Capture the cell that displays the provided text and extract its [X, Y] central coordinate. 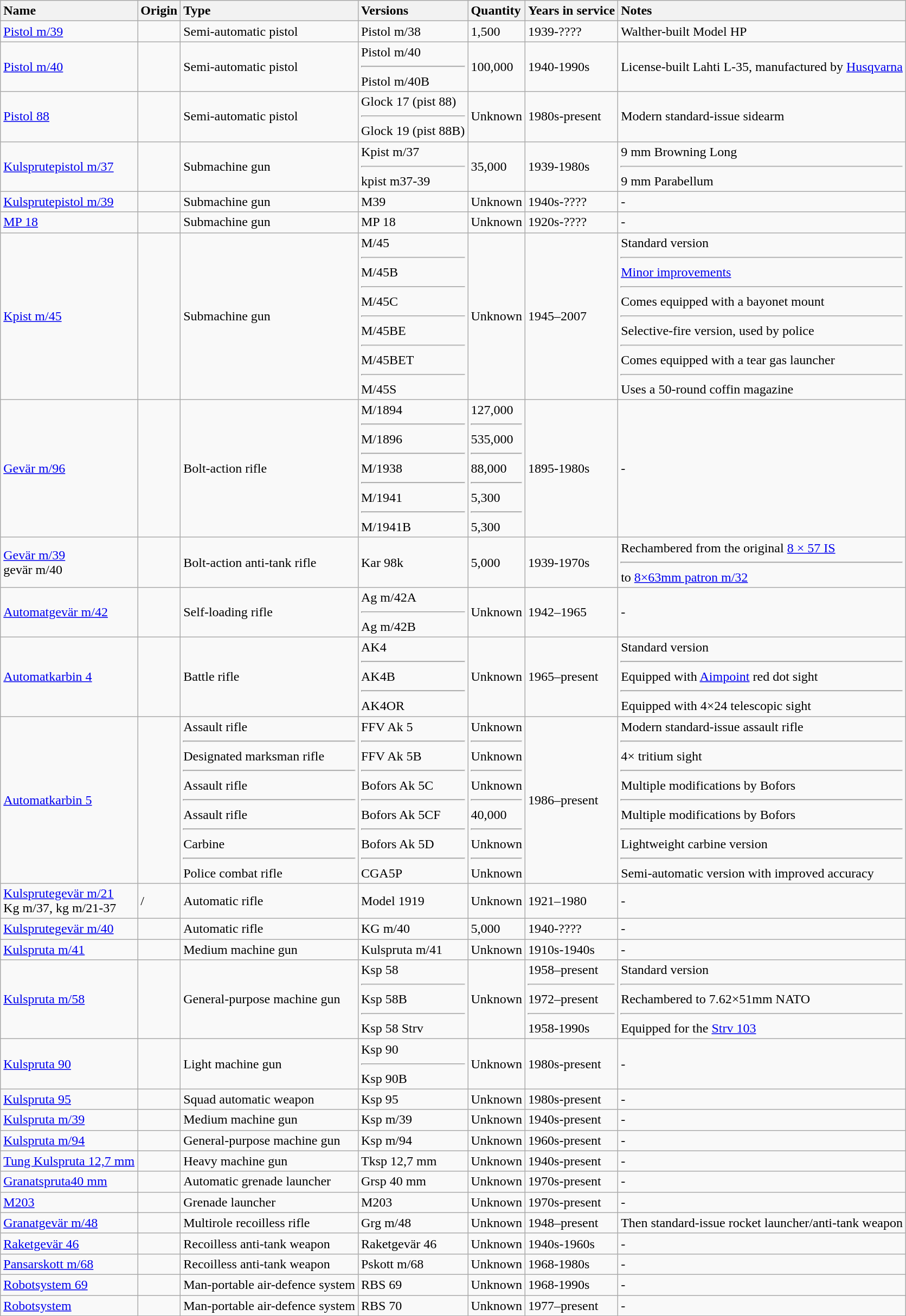
1968-1990s [571, 1285]
Kulspruta 90 [69, 1064]
Ksp 95 [413, 1099]
Name [69, 11]
1960s-present [571, 1140]
Battle rifle [269, 676]
Years in service [571, 11]
1942–1965 [571, 612]
RBS 70 [413, 1306]
AK4AK4BAK4OR [413, 676]
1948–present [571, 1223]
Ksp m/39 [413, 1120]
Kulspruta m/39 [69, 1120]
Kulspruta 95 [69, 1099]
Rechambered from the original 8 × 57 IS to 8×63mm patron m/32 [762, 562]
Kulsprutepistol m/39 [69, 202]
1940s-???? [571, 202]
Assault rifleDesignated marksman rifleAssault rifleAssault rifleCarbinePolice combat rifle [269, 800]
FFV Ak 5FFV Ak 5BBofors Ak 5CBofors Ak 5CFBofors Ak 5DCGA5P [413, 800]
1921–1980 [571, 901]
Notes [762, 11]
Pistol 88 [69, 117]
Gevär m/96 [69, 468]
Self-loading rifle [269, 612]
Grenade launcher [269, 1202]
100,000 [497, 67]
Automatkarbin 5 [69, 800]
Tung Kulspruta 12,7 mm [69, 1161]
Grg m/48 [413, 1223]
KG m/40 [413, 929]
Pistol m/38 [413, 31]
1945–2007 [571, 316]
Grsp 40 mm [413, 1182]
License-built Lahti L-35, manufactured by Husqvarna [762, 67]
Origin [159, 11]
Ksp 58Ksp 58BKsp 58 Strv [413, 999]
Quantity [497, 11]
M/45M/45BM/45CM/45BEM/45BETM/45S [413, 316]
/ [159, 901]
Kpist m/45 [69, 316]
127,000535,00088,0005,3005,300 [497, 468]
Walther-built Model HP [762, 31]
Pistol m/39 [69, 31]
Bolt-action rifle [269, 468]
Glock 17 (pist 88)Glock 19 (pist 88B) [413, 117]
Kulsprutepistol m/37 [69, 166]
Kpist m/37kpist m37-39 [413, 166]
M39 [413, 202]
Standard versionRechambered to 7.62×51mm NATOEquipped for the Strv 103 [762, 999]
1939-1980s [571, 166]
Gevär m/39gevär m/40 [69, 562]
Granatgevär m/48 [69, 1223]
Kulsprutegevär m/40 [69, 929]
1940-???? [571, 929]
Type [269, 11]
1986–present [571, 800]
1920s-???? [571, 222]
Ksp 90Ksp 90B [413, 1064]
1,500 [497, 31]
Modern standard-issue sidearm [762, 117]
1965–present [571, 676]
Pskott m/68 [413, 1264]
Pistol m/40 [69, 67]
Kulsprutegevär m/21 Kg m/37, kg m/21-37 [69, 901]
Granatspruta40 mm [69, 1182]
35,000 [497, 166]
Kar 98k [413, 562]
Bolt-action anti-tank rifle [269, 562]
UnknownUnknownUnknown40,000UnknownUnknown [497, 800]
Multirole recoilless rifle [269, 1223]
1968-1980s [571, 1264]
Model 1919 [413, 901]
1940-1990s [571, 67]
Light machine gun [269, 1064]
Pistol m/40Pistol m/40B [413, 67]
Ag m/42AAg m/42B [413, 612]
Automatkarbin 4 [69, 676]
1958–present1972–present1958-1990s [571, 999]
Robotsystem 69 [69, 1285]
Ksp m/94 [413, 1140]
M/1894M/1896M/1938M/1941M/1941B [413, 468]
Pansarskott m/68 [69, 1264]
Standard versionEquipped with Aimpoint red dot sightEquipped with 4×24 telescopic sight [762, 676]
Heavy machine gun [269, 1161]
Then standard-issue rocket launcher/anti-tank weapon [762, 1223]
1977–present [571, 1306]
Kulspruta m/58 [69, 999]
1939-???? [571, 31]
Automatic grenade launcher [269, 1182]
RBS 69 [413, 1285]
9 mm Browning Long 9 mm Parabellum [762, 166]
Kulspruta m/94 [69, 1140]
1940s-1960s [571, 1243]
1939-1970s [571, 562]
Squad automatic weapon [269, 1099]
Robotsystem [69, 1306]
Tksp 12,7 mm [413, 1161]
Versions [413, 11]
Automatgevär m/42 [69, 612]
1910s-1940s [571, 950]
1895-1980s [571, 468]
